Extract the (x, y) coordinate from the center of the cell holding the provided text.  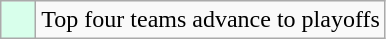
Top four teams advance to playoffs (211, 20)
